Locate the cell with the specified text and output its [x, y] center coordinate. 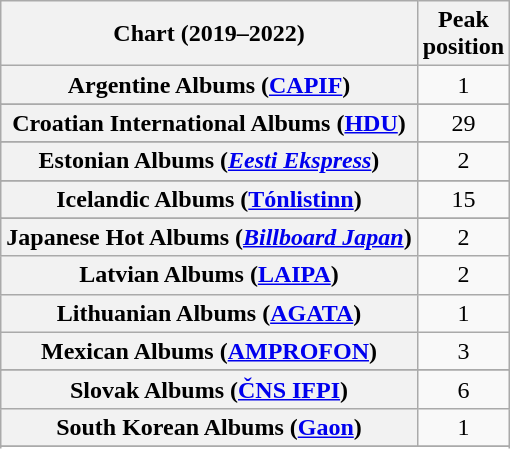
6 [463, 389]
Argentine Albums (CAPIF) [209, 85]
Lithuanian Albums (AGATA) [209, 313]
Chart (2019–2022) [209, 34]
3 [463, 351]
Estonian Albums (Eesti Ekspress) [209, 161]
Peakposition [463, 34]
Icelandic Albums (Tónlistinn) [209, 199]
Croatian International Albums (HDU) [209, 123]
Latvian Albums (LAIPA) [209, 275]
South Korean Albums (Gaon) [209, 427]
Japanese Hot Albums (Billboard Japan) [209, 237]
15 [463, 199]
Slovak Albums (ČNS IFPI) [209, 389]
Mexican Albums (AMPROFON) [209, 351]
29 [463, 123]
